Scan for the cell matching the given text and deliver its [x, y] coordinate at center. 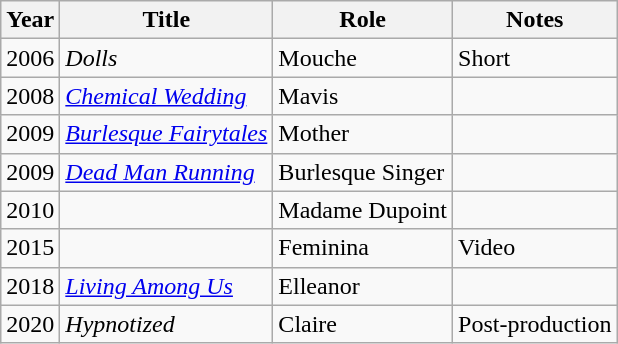
Video [535, 248]
Post-production [535, 324]
Hypnotized [166, 324]
2018 [30, 286]
Claire [363, 324]
Notes [535, 20]
Chemical Wedding [166, 96]
2006 [30, 58]
Short [535, 58]
Burlesque Singer [363, 172]
2010 [30, 210]
Burlesque Fairytales [166, 134]
Title [166, 20]
Elleanor [363, 286]
Year [30, 20]
2008 [30, 96]
Living Among Us [166, 286]
Mouche [363, 58]
2015 [30, 248]
Madame Dupoint [363, 210]
2020 [30, 324]
Role [363, 20]
Dead Man Running [166, 172]
Feminina [363, 248]
Dolls [166, 58]
Mother [363, 134]
Mavis [363, 96]
